Search for the cell housing the specified text and yield its [x, y] center coordinate. 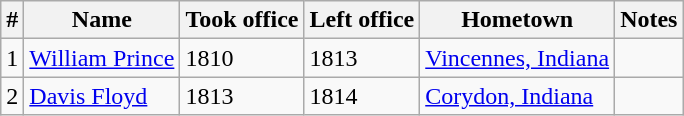
Hometown [518, 20]
1 [12, 58]
Notes [649, 20]
William Prince [102, 58]
Davis Floyd [102, 96]
Took office [242, 20]
2 [12, 96]
Name [102, 20]
Left office [362, 20]
Corydon, Indiana [518, 96]
1810 [242, 58]
1814 [362, 96]
# [12, 20]
Vincennes, Indiana [518, 58]
